Output the (x, y) coordinate of the center of the cell containing the given text.  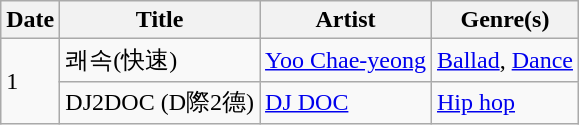
쾌속(快速) (160, 60)
Yoo Chae-yeong (346, 60)
Date (30, 20)
Genre(s) (504, 20)
Artist (346, 20)
Ballad, Dance (504, 60)
1 (30, 82)
Hip hop (504, 102)
Title (160, 20)
DJ DOC (346, 102)
DJ2DOC (D際2德) (160, 102)
